Identify which cell holds the provided text, then report its [X, Y] central coordinate. 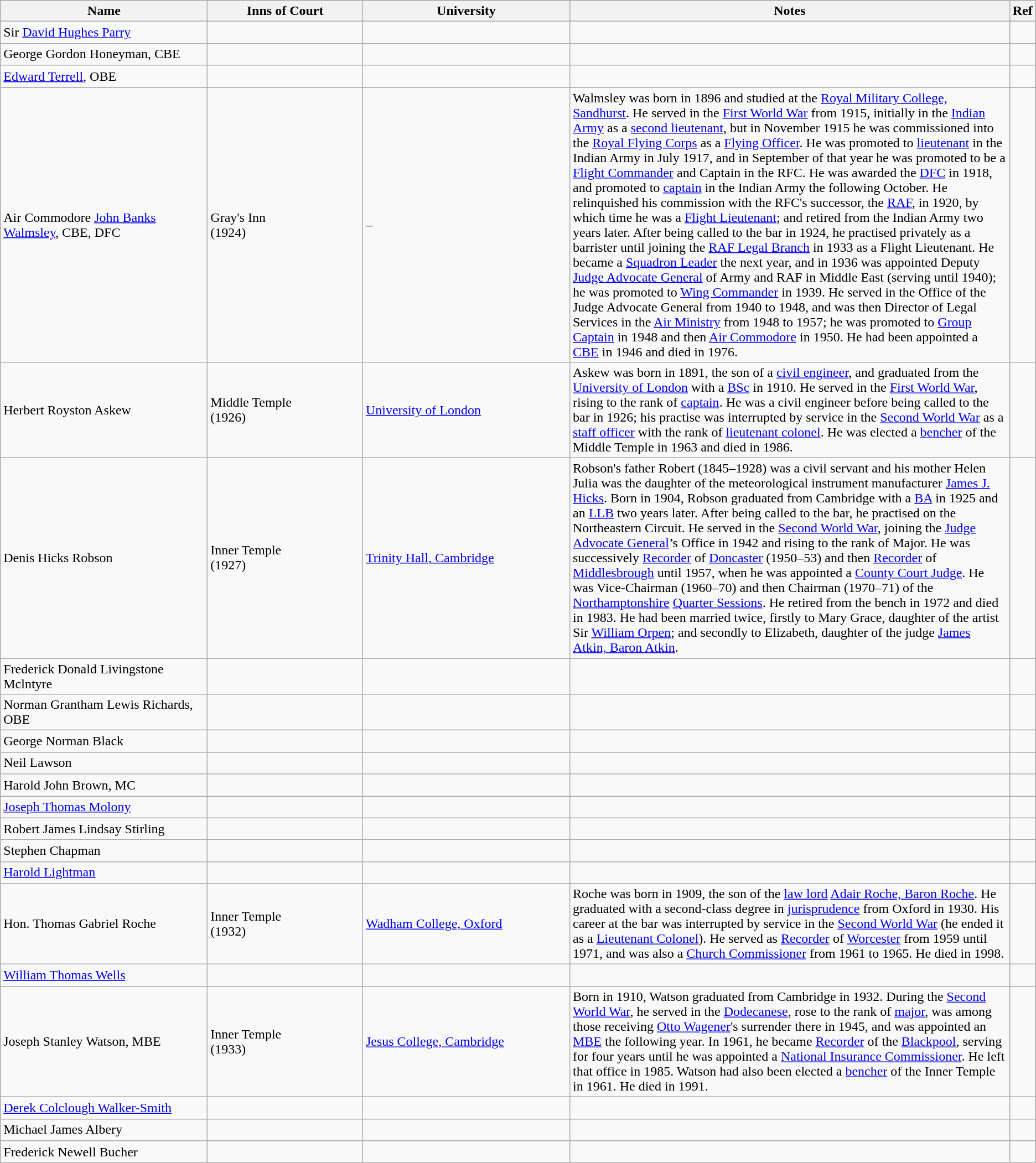
Wadham College, Oxford [466, 924]
Joseph Thomas Molony [104, 807]
William Thomas Wells [104, 975]
Middle Temple(1926) [286, 411]
Air Commodore John Banks Walmsley, CBE, DFC [104, 225]
Gray's Inn(1924) [286, 225]
Norman Grantham Lewis Richards, OBE [104, 713]
Name [104, 11]
George Gordon Honeyman, CBE [104, 54]
George Norman Black [104, 741]
Inns of Court [286, 11]
Frederick Donald Livingstone Mclntyre [104, 676]
Sir David Hughes Parry [104, 33]
Stephen Chapman [104, 851]
Trinity Hall, Cambridge [466, 558]
University [466, 11]
– [466, 225]
Michael James Albery [104, 1130]
Robert James Lindsay Stirling [104, 829]
Inner Temple(1933) [286, 1041]
Jesus College, Cambridge [466, 1041]
Joseph Stanley Watson, MBE [104, 1041]
Inner Temple(1927) [286, 558]
Harold John Brown, MC [104, 785]
Hon. Thomas Gabriel Roche [104, 924]
Edward Terrell, OBE [104, 76]
University of London [466, 411]
Derek Colclough Walker-Smith [104, 1108]
Herbert Royston Askew [104, 411]
Frederick Newell Bucher [104, 1152]
Harold Lightman [104, 873]
Neil Lawson [104, 763]
Inner Temple(1932) [286, 924]
Denis Hicks Robson [104, 558]
Ref [1023, 11]
Notes [789, 11]
